From the cell containing the given text, extract its center point as (X, Y) coordinate. 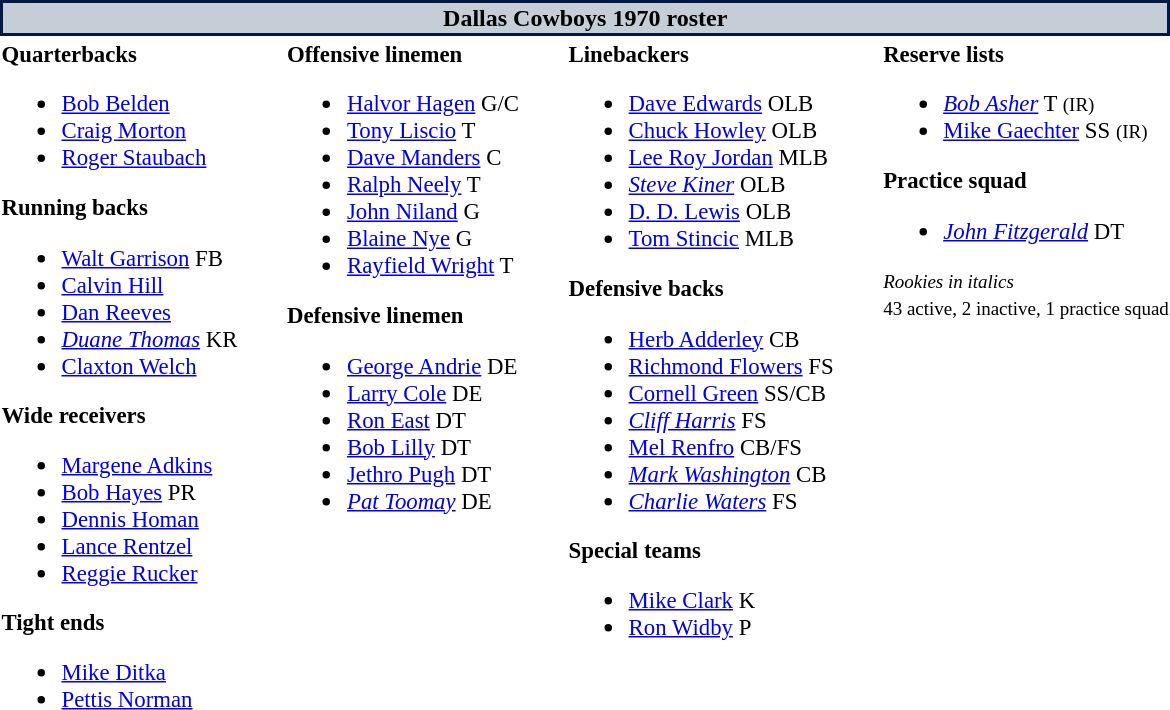
Dallas Cowboys 1970 roster (585, 18)
